Scan for the cell matching the given text and deliver its [X, Y] coordinate at center. 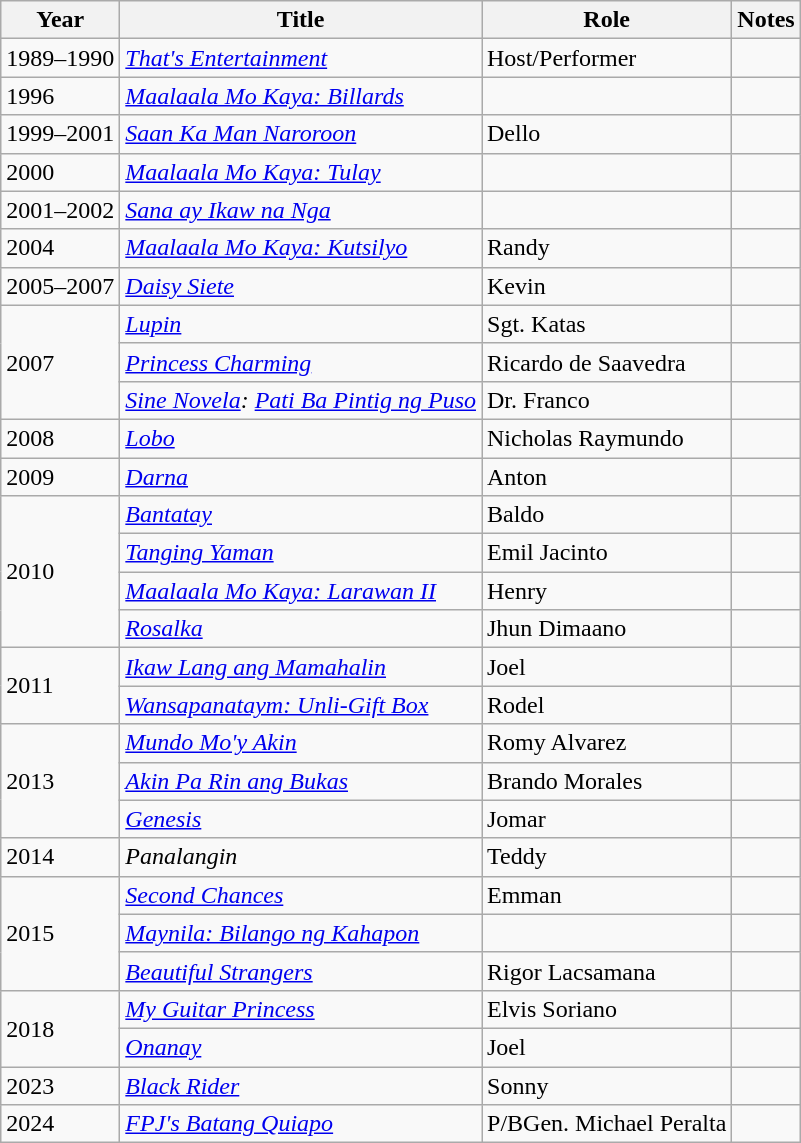
Akin Pa Rin ang Bukas [301, 781]
Sgt. Katas [607, 324]
Rodel [607, 705]
Rigor Lacsamana [607, 971]
Kevin [607, 286]
Teddy [607, 857]
1999–2001 [60, 134]
2013 [60, 781]
Lupin [301, 324]
Lobo [301, 438]
Second Chances [301, 895]
Year [60, 20]
2018 [60, 1028]
Henry [607, 591]
Maynila: Bilango ng Kahapon [301, 933]
Saan Ka Man Naroroon [301, 134]
2008 [60, 438]
Elvis Soriano [607, 1009]
Beautiful Strangers [301, 971]
Dr. Franco [607, 400]
Nicholas Raymundo [607, 438]
Maalaala Mo Kaya: Billards [301, 96]
2000 [60, 172]
Emman [607, 895]
P/BGen. Michael Peralta [607, 1124]
Role [607, 20]
Romy Alvarez [607, 743]
2015 [60, 933]
Sonny [607, 1085]
Baldo [607, 515]
That's Entertainment [301, 58]
Notes [766, 20]
Black Rider [301, 1085]
Title [301, 20]
2007 [60, 362]
Wansapanataym: Unli-Gift Box [301, 705]
Brando Morales [607, 781]
2010 [60, 572]
Bantatay [301, 515]
Rosalka [301, 629]
Anton [607, 477]
Maalaala Mo Kaya: Tulay [301, 172]
Maalaala Mo Kaya: Larawan II [301, 591]
Maalaala Mo Kaya: Kutsilyo [301, 248]
2014 [60, 857]
2011 [60, 686]
Genesis [301, 819]
2004 [60, 248]
Jomar [607, 819]
Daisy Siete [301, 286]
Host/Performer [607, 58]
2001–2002 [60, 210]
Randy [607, 248]
Ricardo de Saavedra [607, 362]
Onanay [301, 1047]
2024 [60, 1124]
1996 [60, 96]
Darna [301, 477]
2005–2007 [60, 286]
FPJ's Batang Quiapo [301, 1124]
Sine Novela: Pati Ba Pintig ng Puso [301, 400]
Dello [607, 134]
My Guitar Princess [301, 1009]
Sana ay Ikaw na Nga [301, 210]
Panalangin [301, 857]
Mundo Mo'y Akin [301, 743]
1989–1990 [60, 58]
2023 [60, 1085]
Ikaw Lang ang Mamahalin [301, 667]
2009 [60, 477]
Tanging Yaman [301, 553]
Emil Jacinto [607, 553]
Princess Charming [301, 362]
Jhun Dimaano [607, 629]
